Find where the given text appears and provide that cell's center as (x, y) coordinate. 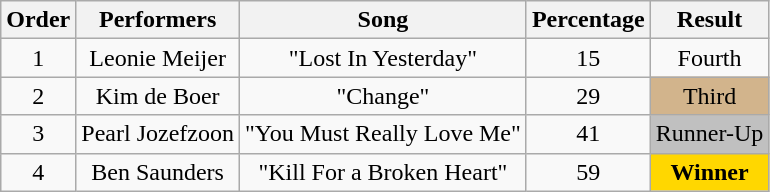
Ben Saunders (158, 172)
Result (710, 20)
Winner (710, 172)
Kim de Boer (158, 96)
Fourth (710, 58)
4 (38, 172)
59 (588, 172)
"Change" (382, 96)
Runner-Up (710, 134)
1 (38, 58)
Order (38, 20)
2 (38, 96)
"You Must Really Love Me" (382, 134)
"Kill For a Broken Heart" (382, 172)
Performers (158, 20)
Leonie Meijer (158, 58)
41 (588, 134)
"Lost In Yesterday" (382, 58)
29 (588, 96)
Song (382, 20)
15 (588, 58)
3 (38, 134)
Percentage (588, 20)
Pearl Jozefzoon (158, 134)
Third (710, 96)
